For the text-containing cell, return its midpoint in (X, Y) coordinate format. 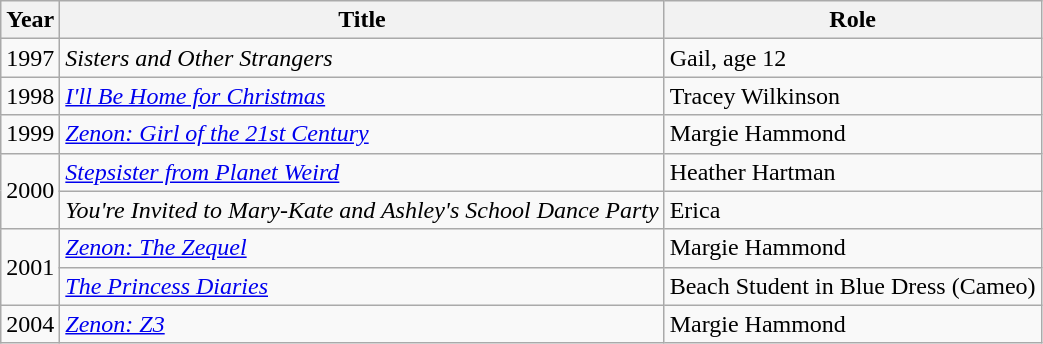
Role (852, 20)
Beach Student in Blue Dress (Cameo) (852, 286)
Title (362, 20)
Heather Hartman (852, 172)
Zenon: Z3 (362, 324)
Sisters and Other Strangers (362, 58)
Year (30, 20)
2000 (30, 191)
1998 (30, 96)
Gail, age 12 (852, 58)
1997 (30, 58)
Zenon: Girl of the 21st Century (362, 134)
Zenon: The Zequel (362, 248)
I'll Be Home for Christmas (362, 96)
The Princess Diaries (362, 286)
1999 (30, 134)
Tracey Wilkinson (852, 96)
Stepsister from Planet Weird (362, 172)
2004 (30, 324)
You're Invited to Mary-Kate and Ashley's School Dance Party (362, 210)
2001 (30, 267)
Erica (852, 210)
